Capture the cell that displays the provided text and extract its [x, y] central coordinate. 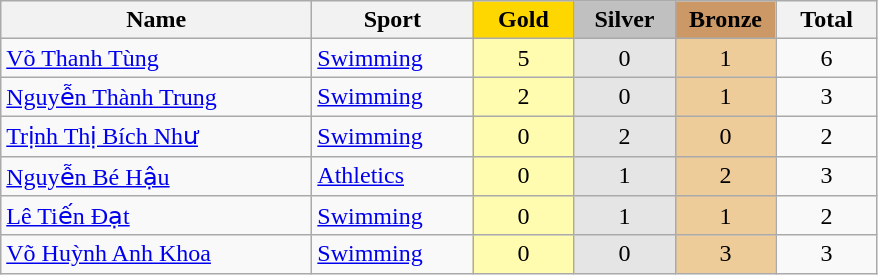
Gold [524, 20]
Trịnh Thị Bích Như [156, 136]
Nguyễn Thành Trung [156, 97]
6 [826, 58]
Bronze [726, 20]
5 [524, 58]
Silver [624, 20]
Võ Huỳnh Anh Khoa [156, 254]
Nguyễn Bé Hậu [156, 176]
Total [826, 20]
Sport [392, 20]
Name [156, 20]
Lê Tiến Đạt [156, 216]
Võ Thanh Tùng [156, 58]
Athletics [392, 176]
